Pinpoint the cell where the given text exists, returning its (x, y) midpoint coordinate. 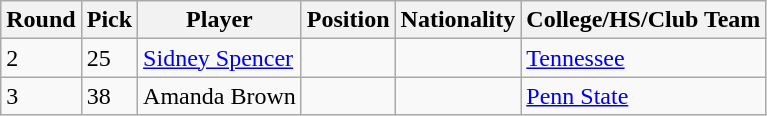
Amanda Brown (220, 96)
38 (109, 96)
Round (41, 20)
3 (41, 96)
2 (41, 58)
College/HS/Club Team (644, 20)
Sidney Spencer (220, 58)
Penn State (644, 96)
Nationality (458, 20)
Pick (109, 20)
25 (109, 58)
Player (220, 20)
Tennessee (644, 58)
Position (348, 20)
